Search for the cell housing the specified text and yield its [x, y] center coordinate. 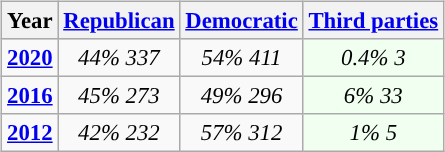
2012 [30, 133]
44% 337 [119, 58]
Third parties [373, 21]
42% 232 [119, 133]
2020 [30, 58]
54% 411 [242, 58]
1% 5 [373, 133]
57% 312 [242, 133]
0.4% 3 [373, 58]
2016 [30, 96]
6% 33 [373, 96]
Republican [119, 21]
Year [30, 21]
45% 273 [119, 96]
Democratic [242, 21]
49% 296 [242, 96]
